Return the (X, Y) coordinate for the center point of the cell that contains the specified text.  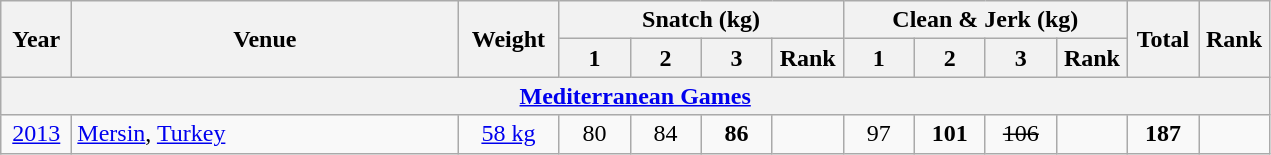
Mersin, Turkey (265, 134)
97 (878, 134)
80 (594, 134)
Mediterranean Games (636, 96)
187 (1162, 134)
84 (666, 134)
86 (736, 134)
2013 (36, 134)
Clean & Jerk (kg) (985, 20)
Weight (508, 39)
Total (1162, 39)
101 (950, 134)
Venue (265, 39)
Snatch (kg) (701, 20)
58 kg (508, 134)
Year (36, 39)
106 (1020, 134)
